Return the (x, y) coordinate for the center point of the cell that contains the specified text.  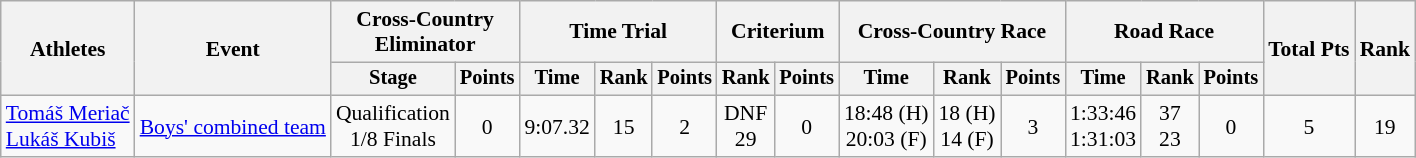
Total Pts (1309, 48)
3 (1033, 126)
Time Trial (618, 32)
Qualification1/8 Finals (393, 126)
Criterium (778, 32)
9:07.32 (556, 126)
19 (1386, 126)
Event (233, 48)
2 (684, 126)
DNF29 (746, 126)
3723 (1170, 126)
18 (H)14 (F) (966, 126)
5 (1309, 126)
18:48 (H)20:03 (F) (886, 126)
Boys' combined team (233, 126)
Road Race (1164, 32)
Tomáš MeriačLukáš Kubiš (68, 126)
1:33:461:31:03 (1103, 126)
Stage (393, 79)
15 (624, 126)
Cross-Country Race (952, 32)
Cross-CountryEliminator (425, 32)
Athletes (68, 48)
